Search for the cell housing the specified text and yield its (X, Y) center coordinate. 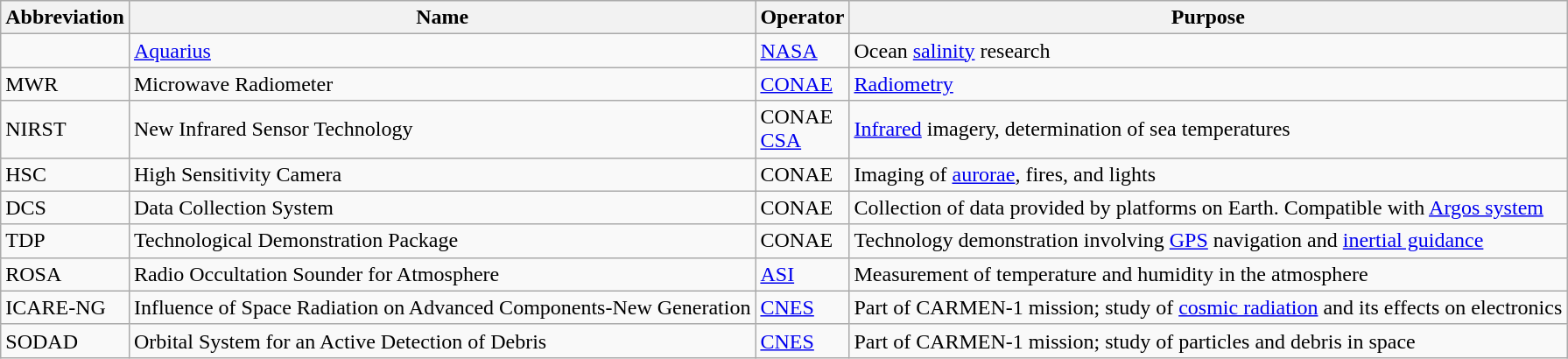
ASI (802, 274)
Aquarius (442, 51)
High Sensitivity Camera (442, 174)
Operator (802, 18)
Technological Demonstration Package (442, 241)
New Infrared Sensor Technology (442, 130)
Microwave Radiometer (442, 84)
Measurement of temperature and humidity in the atmosphere (1208, 274)
CONAE CSA (802, 130)
Purpose (1208, 18)
Ocean salinity research (1208, 51)
DCS (65, 208)
Abbreviation (65, 18)
Name (442, 18)
Radio Occultation Sounder for Atmosphere (442, 274)
ROSA (65, 274)
Influence of Space Radiation on Advanced Components-New Generation (442, 307)
ICARE-NG (65, 307)
Part of CARMEN-1 mission; study of particles and debris in space (1208, 341)
Infrared imagery, determination of sea temperatures (1208, 130)
Part of CARMEN-1 mission; study of cosmic radiation and its effects on electronics (1208, 307)
NIRST (65, 130)
TDP (65, 241)
Collection of data provided by platforms on Earth. Compatible with Argos system (1208, 208)
Data Collection System (442, 208)
SODAD (65, 341)
Orbital System for an Active Detection of Debris (442, 341)
HSC (65, 174)
Radiometry (1208, 84)
MWR (65, 84)
Technology demonstration involving GPS navigation and inertial guidance (1208, 241)
NASA (802, 51)
Imaging of aurorae, fires, and lights (1208, 174)
